Output the (X, Y) coordinate of the center of the cell containing the given text.  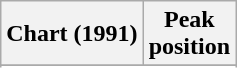
Peakposition (189, 34)
Chart (1991) (72, 34)
